Output the (X, Y) coordinate of the center of the cell containing the given text.  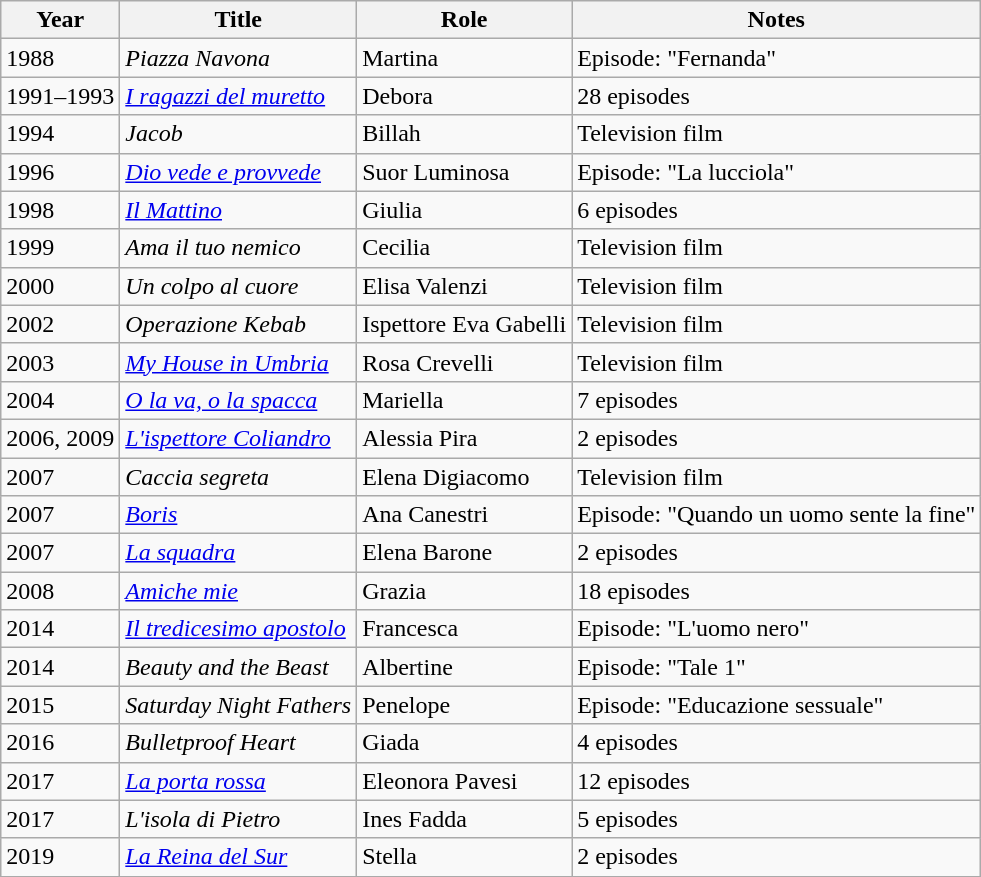
Role (464, 20)
2000 (60, 286)
Giulia (464, 210)
L'isola di Pietro (238, 819)
Ana Canestri (464, 515)
12 episodes (776, 781)
Elena Digiacomo (464, 477)
Eleonora Pavesi (464, 781)
1994 (60, 134)
28 episodes (776, 96)
5 episodes (776, 819)
Francesca (464, 629)
Il Mattino (238, 210)
Albertine (464, 667)
Dio vede e provvede (238, 172)
4 episodes (776, 743)
Grazia (464, 591)
Ines Fadda (464, 819)
Rosa Crevelli (464, 362)
Episode: "Educazione sessuale" (776, 705)
Boris (238, 515)
Piazza Navona (238, 58)
Billah (464, 134)
2016 (60, 743)
2008 (60, 591)
My House in Umbria (238, 362)
Caccia segreta (238, 477)
La porta rossa (238, 781)
Year (60, 20)
6 episodes (776, 210)
Alessia Pira (464, 438)
Il tredicesimo apostolo (238, 629)
Ispettore Eva Gabelli (464, 324)
Elisa Valenzi (464, 286)
Cecilia (464, 248)
Amiche mie (238, 591)
Debora (464, 96)
Bulletproof Heart (238, 743)
Episode: "Tale 1" (776, 667)
Title (238, 20)
Elena Barone (464, 553)
L'ispettore Coliandro (238, 438)
Episode: "L'uomo nero" (776, 629)
2015 (60, 705)
2004 (60, 400)
1991–1993 (60, 96)
Notes (776, 20)
18 episodes (776, 591)
1988 (60, 58)
Beauty and the Beast (238, 667)
Giada (464, 743)
I ragazzi del muretto (238, 96)
2002 (60, 324)
2003 (60, 362)
Jacob (238, 134)
Saturday Night Fathers (238, 705)
La squadra (238, 553)
Episode: "Fernanda" (776, 58)
Penelope (464, 705)
Ama il tuo nemico (238, 248)
1998 (60, 210)
Stella (464, 857)
7 episodes (776, 400)
Episode: "Quando un uomo sente la fine" (776, 515)
2019 (60, 857)
Suor Luminosa (464, 172)
Mariella (464, 400)
Episode: "La lucciola" (776, 172)
1996 (60, 172)
1999 (60, 248)
La Reina del Sur (238, 857)
Operazione Kebab (238, 324)
Un colpo al cuore (238, 286)
Martina (464, 58)
2006, 2009 (60, 438)
O la va, o la spacca (238, 400)
